Find where the given text appears and provide that cell's center as (X, Y) coordinate. 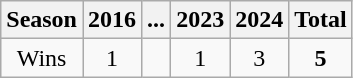
Season (42, 20)
2023 (200, 20)
... (156, 20)
2024 (260, 20)
5 (321, 58)
2016 (112, 20)
Total (321, 20)
3 (260, 58)
Wins (42, 58)
